Locate the cell with the specified text and output its [X, Y] center coordinate. 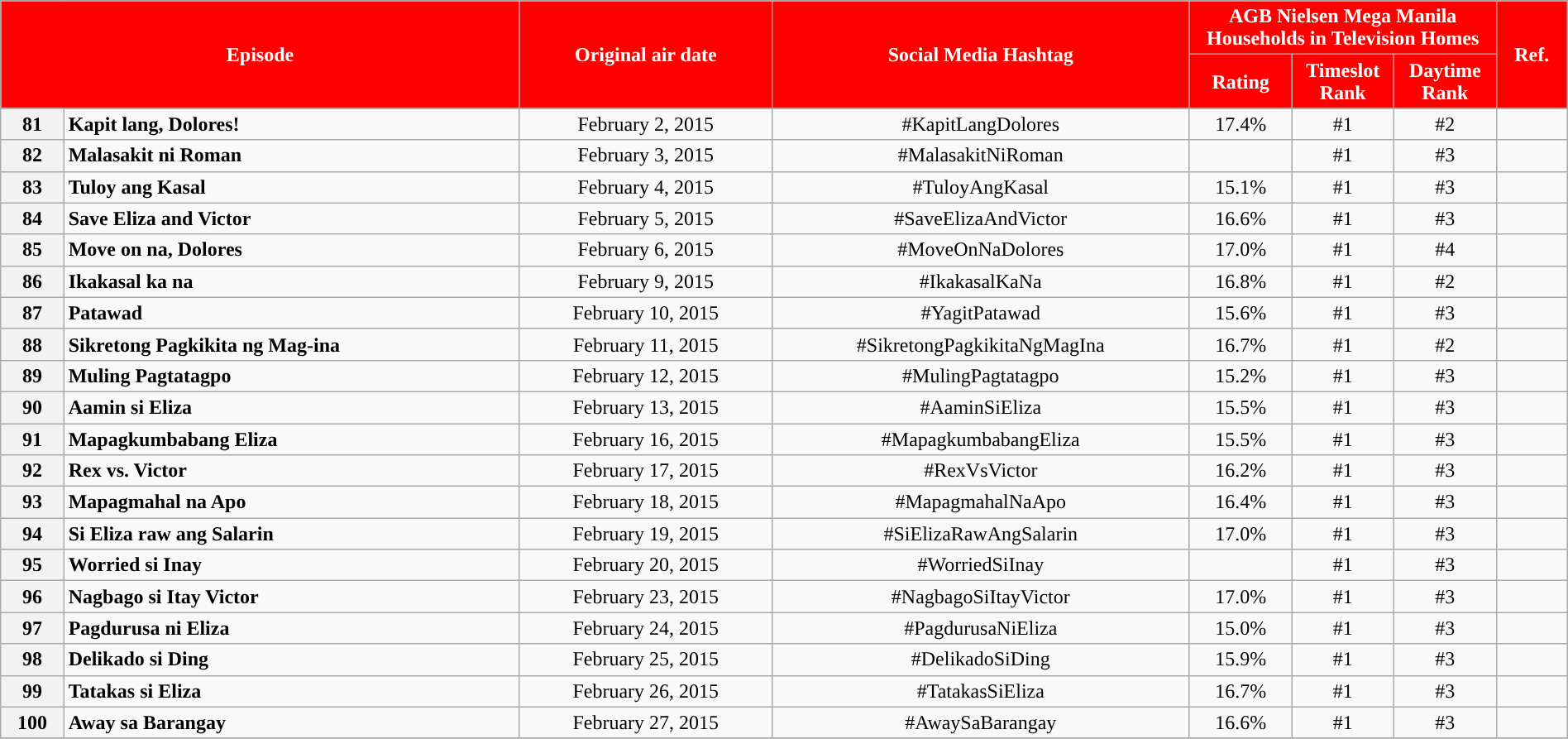
Original air date [645, 55]
97 [32, 628]
Save Eliza and Victor [291, 218]
February 5, 2015 [645, 218]
81 [32, 124]
#IkakasalKaNa [981, 281]
Tuloy ang Kasal [291, 187]
16.4% [1241, 502]
Rex vs. Victor [291, 471]
15.6% [1241, 313]
96 [32, 597]
#MulingPagtatagpo [981, 376]
92 [32, 471]
February 18, 2015 [645, 502]
February 20, 2015 [645, 565]
#AaminSiEliza [981, 407]
83 [32, 187]
15.0% [1241, 628]
#RexVsVictor [981, 471]
February 27, 2015 [645, 722]
February 23, 2015 [645, 597]
91 [32, 439]
90 [32, 407]
Timeslot Rank [1343, 81]
#SikretongPagkikitaNgMagIna [981, 344]
#WorriedSiInay [981, 565]
Aamin si Eliza [291, 407]
#PagdurusaNiEliza [981, 628]
Nagbago si Itay Victor [291, 597]
February 3, 2015 [645, 156]
#SiElizaRawAngSalarin [981, 534]
16.2% [1241, 471]
Si Eliza raw ang Salarin [291, 534]
February 24, 2015 [645, 628]
February 13, 2015 [645, 407]
February 10, 2015 [645, 313]
87 [32, 313]
February 11, 2015 [645, 344]
Pagdurusa ni Eliza [291, 628]
88 [32, 344]
#SaveElizaAndVictor [981, 218]
#AwaySaBarangay [981, 722]
February 26, 2015 [645, 691]
82 [32, 156]
Patawad [291, 313]
#4 [1445, 250]
Mapagkumbabang Eliza [291, 439]
Malasakit ni Roman [291, 156]
98 [32, 660]
Daytime Rank [1445, 81]
86 [32, 281]
15.2% [1241, 376]
95 [32, 565]
100 [32, 722]
Rating [1241, 81]
February 12, 2015 [645, 376]
17.4% [1241, 124]
#MapagkumbabangEliza [981, 439]
February 4, 2015 [645, 187]
Delikado si Ding [291, 660]
#MalasakitNiRoman [981, 156]
#YagitPatawad [981, 313]
February 19, 2015 [645, 534]
85 [32, 250]
February 2, 2015 [645, 124]
15.1% [1241, 187]
February 6, 2015 [645, 250]
Muling Pagtatagpo [291, 376]
Mapagmahal na Apo [291, 502]
#TuloyAngKasal [981, 187]
94 [32, 534]
Kapit lang, Dolores! [291, 124]
Worried si Inay [291, 565]
Tatakas si Eliza [291, 691]
Social Media Hashtag [981, 55]
99 [32, 691]
Sikretong Pagkikita ng Mag-ina [291, 344]
Move on na, Dolores [291, 250]
93 [32, 502]
AGB Nielsen Mega Manila Households in Television Homes [1343, 28]
#MapagmahalNaApo [981, 502]
#DelikadoSiDing [981, 660]
#KapitLangDolores [981, 124]
#NagbagoSiItayVictor [981, 597]
84 [32, 218]
February 25, 2015 [645, 660]
February 16, 2015 [645, 439]
16.8% [1241, 281]
Ref. [1532, 55]
February 17, 2015 [645, 471]
#TatakasSiEliza [981, 691]
February 9, 2015 [645, 281]
Episode [261, 55]
#MoveOnNaDolores [981, 250]
Away sa Barangay [291, 722]
Ikakasal ka na [291, 281]
89 [32, 376]
15.9% [1241, 660]
